Pinpoint the cell where the given text exists, returning its (X, Y) midpoint coordinate. 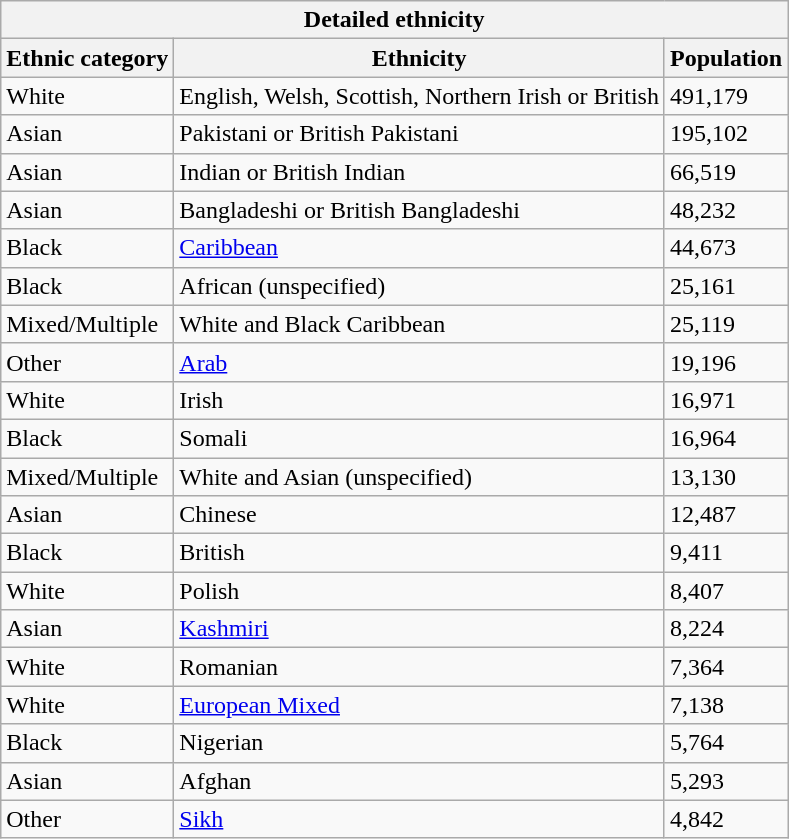
White and Black Caribbean (420, 324)
25,119 (726, 324)
Nigerian (420, 743)
Detailed ethnicity (394, 20)
5,764 (726, 743)
4,842 (726, 819)
44,673 (726, 248)
Irish (420, 400)
25,161 (726, 286)
491,179 (726, 96)
7,138 (726, 705)
16,971 (726, 400)
13,130 (726, 477)
English, Welsh, Scottish, Northern Irish or British (420, 96)
European Mixed (420, 705)
White and Asian (unspecified) (420, 477)
8,224 (726, 629)
Arab (420, 362)
195,102 (726, 134)
Polish (420, 591)
7,364 (726, 667)
19,196 (726, 362)
Indian or British Indian (420, 172)
5,293 (726, 781)
Ethnicity (420, 58)
66,519 (726, 172)
16,964 (726, 438)
48,232 (726, 210)
Sikh (420, 819)
9,411 (726, 553)
Kashmiri (420, 629)
Ethnic category (88, 58)
12,487 (726, 515)
Population (726, 58)
Somali (420, 438)
Romanian (420, 667)
Afghan (420, 781)
African (unspecified) (420, 286)
Chinese (420, 515)
Bangladeshi or British Bangladeshi (420, 210)
8,407 (726, 591)
British (420, 553)
Pakistani or British Pakistani (420, 134)
Caribbean (420, 248)
